Return (x, y) of the center of cell containing provided text 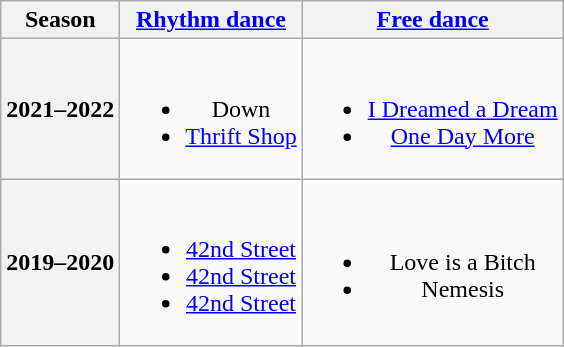
Rhythm dance (211, 20)
Love is a Bitch Nemesis (432, 262)
2021–2022 (60, 109)
I Dreamed a DreamOne Day More (432, 109)
Season (60, 20)
42nd Street 42nd Street 42nd Street (211, 262)
Down Thrift Shop (211, 109)
2019–2020 (60, 262)
Free dance (432, 20)
